Pinpoint the cell where the given text exists, returning its (x, y) midpoint coordinate. 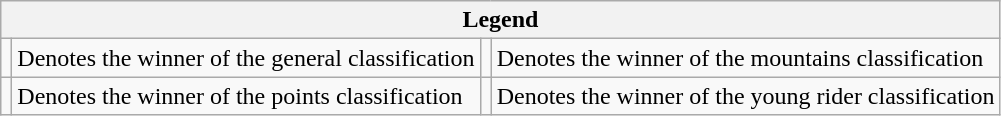
Legend (500, 20)
Denotes the winner of the general classification (246, 58)
Denotes the winner of the points classification (246, 96)
Denotes the winner of the mountains classification (746, 58)
Denotes the winner of the young rider classification (746, 96)
